Provide the (x, y) coordinate of the cell's center where the given text is located.  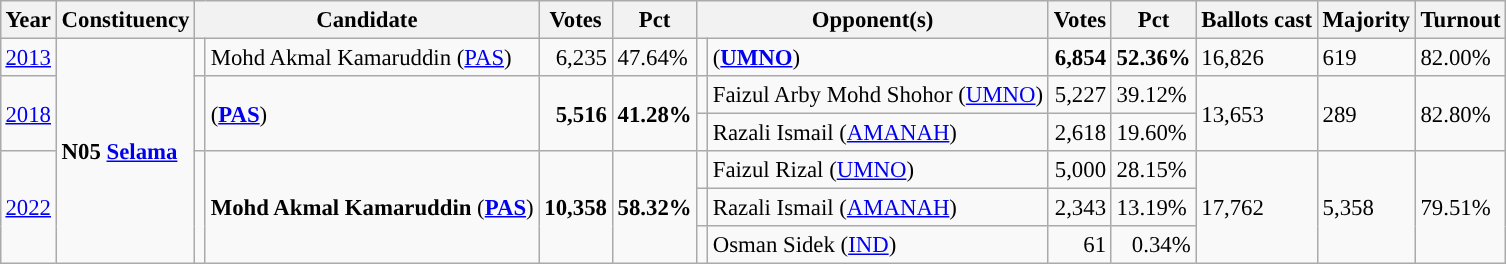
13,653 (1256, 114)
2022 (28, 208)
Year (28, 20)
79.51% (1460, 208)
61 (1080, 245)
Faizul Rizal (UMNO) (878, 170)
2,618 (1080, 133)
28.15% (1154, 170)
82.00% (1460, 57)
(UMNO) (878, 57)
52.36% (1154, 57)
82.80% (1460, 114)
Opponent(s) (873, 20)
2013 (28, 57)
2018 (28, 114)
Ballots cast (1256, 20)
17,762 (1256, 208)
Faizul Arby Mohd Shohor (UMNO) (878, 95)
13.19% (1154, 208)
Constituency (125, 20)
289 (1366, 114)
5,000 (1080, 170)
Osman Sidek (IND) (878, 245)
N05 Selama (125, 151)
5,516 (576, 114)
Turnout (1460, 20)
58.32% (654, 208)
Candidate (367, 20)
0.34% (1154, 245)
47.64% (654, 57)
10,358 (576, 208)
16,826 (1256, 57)
5,358 (1366, 208)
41.28% (654, 114)
Majority (1366, 20)
619 (1366, 57)
19.60% (1154, 133)
5,227 (1080, 95)
(PAS) (372, 114)
39.12% (1154, 95)
2,343 (1080, 208)
6,235 (576, 57)
6,854 (1080, 57)
